Extract the (x, y) coordinate from the center of the cell holding the provided text.  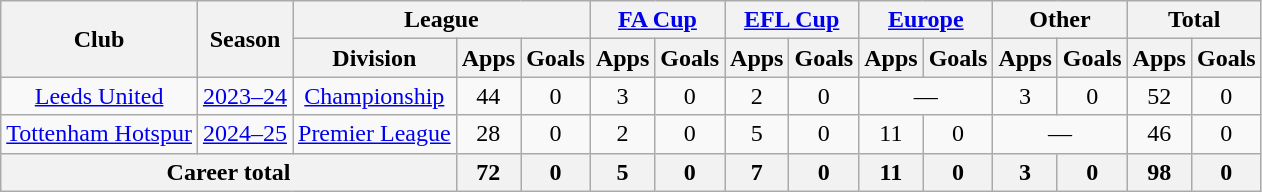
Season (244, 39)
EFL Cup (792, 20)
FA Cup (657, 20)
Club (100, 39)
2024–25 (244, 134)
Division (374, 58)
Other (1060, 20)
Tottenham Hotspur (100, 134)
28 (488, 134)
League (441, 20)
44 (488, 96)
Leeds United (100, 96)
2023–24 (244, 96)
72 (488, 172)
7 (757, 172)
Total (1194, 20)
46 (1159, 134)
Europe (926, 20)
Premier League (374, 134)
Championship (374, 96)
52 (1159, 96)
98 (1159, 172)
Career total (228, 172)
